Pinpoint the cell where the given text exists, returning its (x, y) midpoint coordinate. 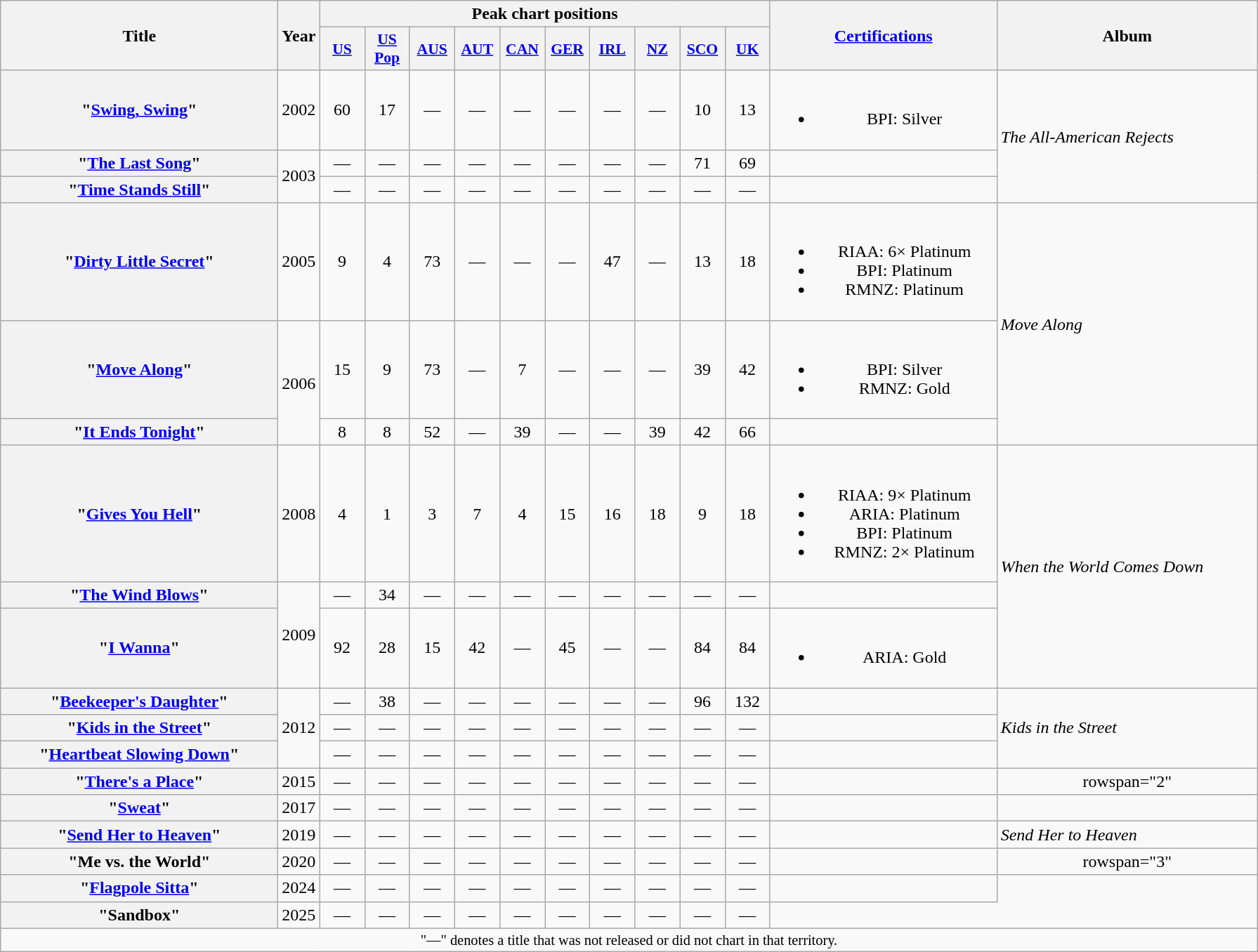
NZ (657, 49)
"Gives You Hell" (139, 513)
"Dirty Little Secret" (139, 261)
When the World Comes Down (1127, 566)
ARIA: Gold (884, 647)
69 (747, 163)
2024 (299, 888)
BPI: Silver (884, 110)
AUT (477, 49)
66 (747, 432)
RIAA: 9× PlatinumARIA: PlatinumBPI: PlatinumRMNZ: 2× Platinum (884, 513)
2002 (299, 110)
"Sandbox" (139, 915)
16 (612, 513)
BPI: SilverRMNZ: Gold (884, 369)
"There's a Place" (139, 781)
10 (702, 110)
47 (612, 261)
IRL (612, 49)
2025 (299, 915)
"The Last Song" (139, 163)
CAN (522, 49)
2008 (299, 513)
"Send Her to Heaven" (139, 835)
2003 (299, 176)
34 (387, 595)
"Time Stands Still" (139, 190)
60 (342, 110)
"Kids in the Street" (139, 728)
"Move Along" (139, 369)
1 (387, 513)
92 (342, 647)
GER (568, 49)
132 (747, 701)
2009 (299, 635)
"Flagpole Sitta" (139, 888)
2015 (299, 781)
USPop (387, 49)
Peak chart positions (545, 14)
2012 (299, 728)
The All-American Rejects (1127, 136)
rowspan="3" (1127, 861)
rowspan="2" (1127, 781)
17 (387, 110)
45 (568, 647)
38 (387, 701)
2019 (299, 835)
96 (702, 701)
28 (387, 647)
Certifications (884, 35)
Album (1127, 35)
Send Her to Heaven (1127, 835)
"—" denotes a title that was not released or did not chart in that territory. (629, 940)
Move Along (1127, 324)
US (342, 49)
3 (432, 513)
"Swing, Swing" (139, 110)
"Sweat" (139, 808)
"The Wind Blows" (139, 595)
2005 (299, 261)
"Heartbeat Slowing Down" (139, 755)
"Me vs. the World" (139, 861)
2020 (299, 861)
"It Ends Tonight" (139, 432)
UK (747, 49)
"Beekeeper's Daughter" (139, 701)
AUS (432, 49)
2006 (299, 383)
Title (139, 35)
SCO (702, 49)
"I Wanna" (139, 647)
2017 (299, 808)
52 (432, 432)
RIAA: 6× PlatinumBPI: PlatinumRMNZ: Platinum (884, 261)
Kids in the Street (1127, 728)
71 (702, 163)
Year (299, 35)
